For the text-containing cell, return its midpoint in (x, y) coordinate format. 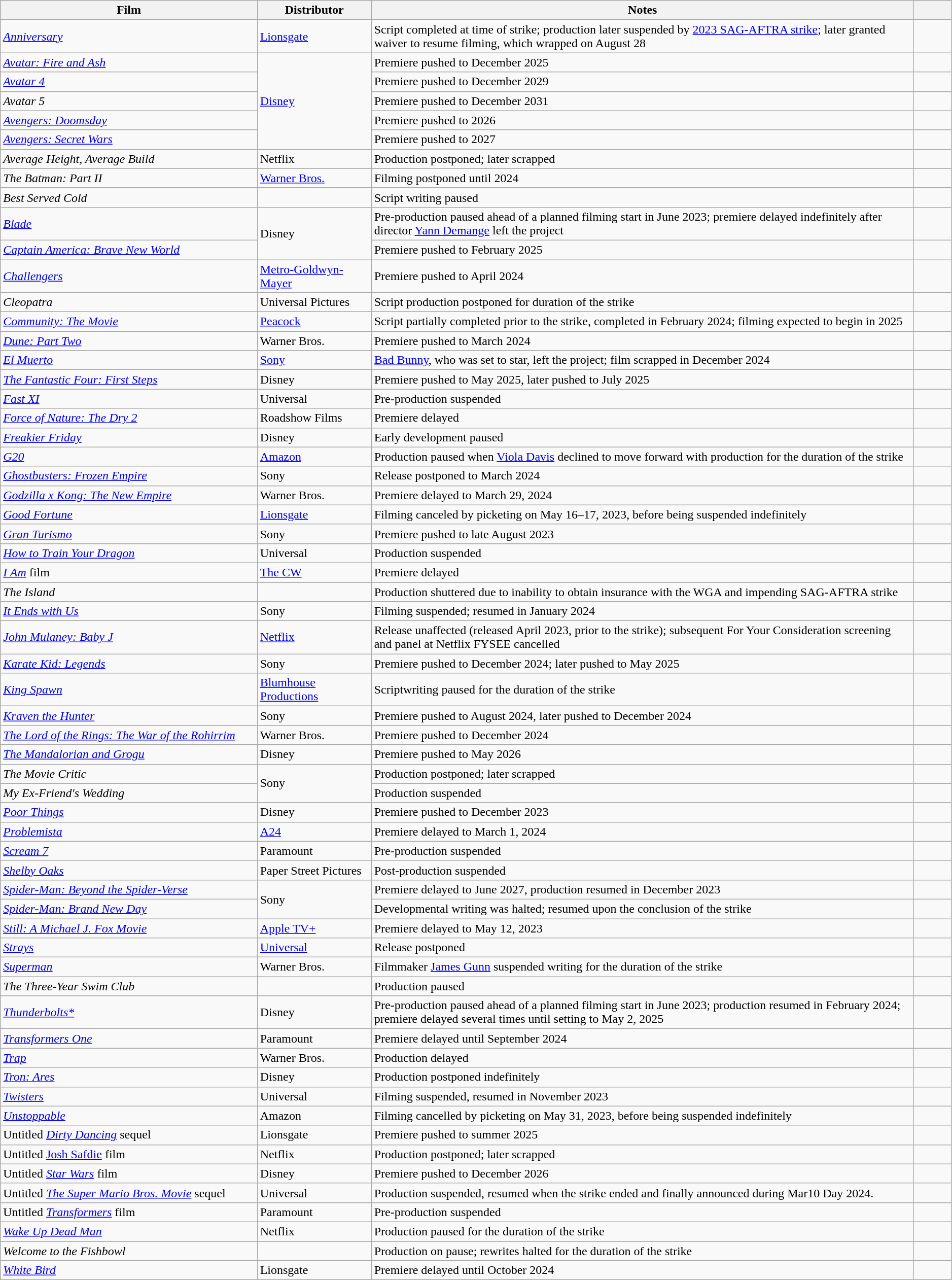
Premiere pushed to late August 2023 (642, 534)
I Am film (129, 572)
Premiere pushed to December 2023 (642, 812)
A24 (314, 832)
Kraven the Hunter (129, 716)
Production paused for the duration of the strike (642, 1231)
Premiere pushed to December 2026 (642, 1173)
My Ex-Friend's Wedding (129, 793)
Godzilla x Kong: The New Empire (129, 495)
Good Fortune (129, 514)
Universal Pictures (314, 302)
Script production postponed for duration of the strike (642, 302)
The Movie Critic (129, 774)
Spider-Man: Brand New Day (129, 909)
Karate Kid: Legends (129, 664)
Premiere pushed to May 2026 (642, 754)
The Island (129, 592)
John Mulaney: Baby J (129, 637)
Still: A Michael J. Fox Movie (129, 928)
Blumhouse Productions (314, 690)
Untitled Dirty Dancing sequel (129, 1135)
Untitled Transformers film (129, 1212)
Script partially completed prior to the strike, completed in February 2024; filming expected to begin in 2025 (642, 322)
Filming cancelled by picketing on May 31, 2023, before being suspended indefinitely (642, 1116)
Ghostbusters: Frozen Empire (129, 476)
Post-production suspended (642, 870)
Premiere delayed to March 29, 2024 (642, 495)
Scream 7 (129, 851)
Gran Turismo (129, 534)
Production paused when Viola Davis declined to move forward with production for the duration of the strike (642, 457)
Filming canceled by picketing on May 16–17, 2023, before being suspended indefinitely (642, 514)
Premiere pushed to December 2024 (642, 735)
Community: The Movie (129, 322)
Avatar: Fire and Ash (129, 62)
Early development paused (642, 437)
Premiere pushed to March 2024 (642, 341)
Release postponed to March 2024 (642, 476)
Untitled Josh Safdie film (129, 1154)
Average Height, Average Build (129, 159)
Apple TV+ (314, 928)
Tron: Ares (129, 1077)
Release unaffected (released April 2023, prior to the strike); subsequent For Your Consideration screening and panel at Netflix FYSEE cancelled (642, 637)
Dune: Part Two (129, 341)
Blade (129, 223)
Bad Bunny, who was set to star, left the project; film scrapped in December 2024 (642, 360)
The Three-Year Swim Club (129, 986)
Premiere delayed until October 2024 (642, 1270)
Notes (642, 10)
Superman (129, 967)
Filming postponed until 2024 (642, 178)
Roadshow Films (314, 418)
Premiere pushed to May 2025, later pushed to July 2025 (642, 379)
Transformers One (129, 1039)
Problemista (129, 832)
Production suspended, resumed when the strike ended and finally announced during Mar10 Day 2024. (642, 1193)
Scriptwriting paused for the duration of the strike (642, 690)
Wake Up Dead Man (129, 1231)
Strays (129, 948)
Filming suspended, resumed in November 2023 (642, 1096)
Untitled The Super Mario Bros. Movie sequel (129, 1193)
The Batman: Part II (129, 178)
Avengers: Secret Wars (129, 140)
Production on pause; rewrites halted for the duration of the strike (642, 1251)
Trap (129, 1058)
Release postponed (642, 948)
Force of Nature: The Dry 2 (129, 418)
Anniversary (129, 37)
Premiere pushed to December 2025 (642, 62)
Premiere delayed to June 2027, production resumed in December 2023 (642, 889)
Premiere delayed to March 1, 2024 (642, 832)
Freakier Friday (129, 437)
Distributor (314, 10)
King Spawn (129, 690)
G20 (129, 457)
Filming suspended; resumed in January 2024 (642, 611)
Premiere pushed to August 2024, later pushed to December 2024 (642, 716)
Avengers: Doomsday (129, 120)
How to Train Your Dragon (129, 553)
The Fantastic Four: First Steps (129, 379)
Developmental writing was halted; resumed upon the conclusion of the strike (642, 909)
Premiere pushed to 2026 (642, 120)
Production postponed indefinitely (642, 1077)
Shelby Oaks (129, 870)
Poor Things (129, 812)
Cleopatra (129, 302)
Production shuttered due to inability to obtain insurance with the WGA and impending SAG-AFTRA strike (642, 592)
Unstoppable (129, 1116)
Premiere pushed to summer 2025 (642, 1135)
Production paused (642, 986)
Paper Street Pictures (314, 870)
Film (129, 10)
The CW (314, 572)
Challengers (129, 276)
Metro-Goldwyn-Mayer (314, 276)
Premiere pushed to April 2024 (642, 276)
Premiere pushed to December 2031 (642, 101)
Premiere delayed until September 2024 (642, 1039)
Best Served Cold (129, 197)
Spider-Man: Beyond the Spider-Verse (129, 889)
Premiere pushed to December 2024; later pushed to May 2025 (642, 664)
Filmmaker James Gunn suspended writing for the duration of the strike (642, 967)
Pre-production paused ahead of a planned filming start in June 2023; premiere delayed indefinitely after director Yann Demange left the project (642, 223)
Untitled Star Wars film (129, 1173)
Production delayed (642, 1058)
Welcome to the Fishbowl (129, 1251)
It Ends with Us (129, 611)
The Mandalorian and Grogu (129, 754)
El Muerto (129, 360)
Peacock (314, 322)
Avatar 5 (129, 101)
Premiere pushed to December 2029 (642, 82)
Twisters (129, 1096)
Premiere pushed to February 2025 (642, 250)
Fast XI (129, 399)
White Bird (129, 1270)
Avatar 4 (129, 82)
Thunderbolts* (129, 1013)
Script writing paused (642, 197)
Premiere delayed to May 12, 2023 (642, 928)
Premiere pushed to 2027 (642, 140)
The Lord of the Rings: The War of the Rohirrim (129, 735)
Captain America: Brave New World (129, 250)
